Scan for the cell matching the given text and deliver its [X, Y] coordinate at center. 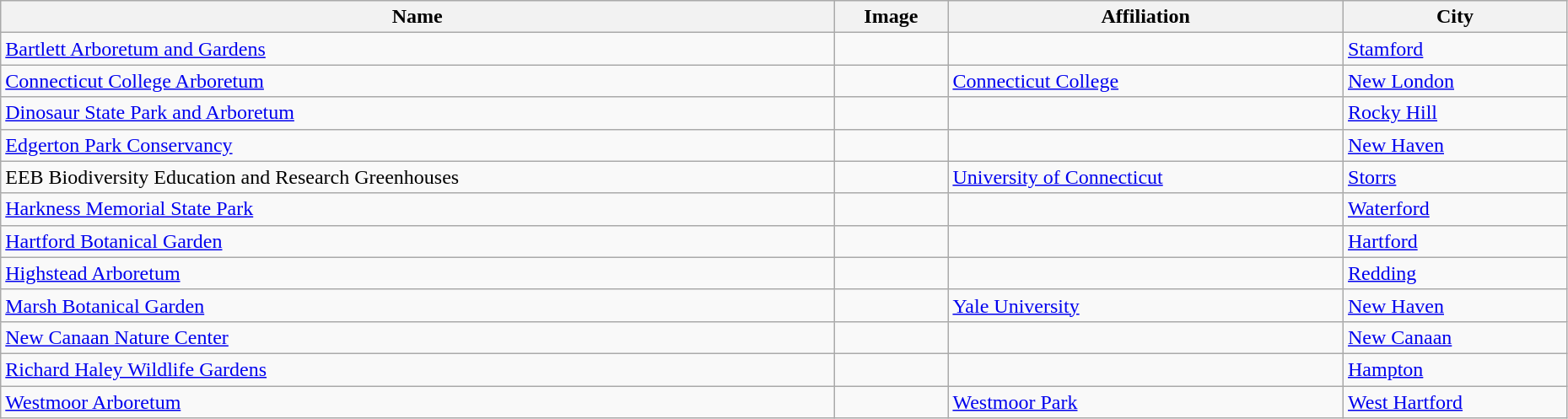
Bartlett Arboretum and Gardens [418, 49]
Storrs [1456, 177]
Richard Haley Wildlife Gardens [418, 369]
Hartford [1456, 241]
EEB Biodiversity Education and Research Greenhouses [418, 177]
Redding [1456, 273]
West Hartford [1456, 402]
Hartford Botanical Garden [418, 241]
Stamford [1456, 49]
Yale University [1145, 305]
Dinosaur State Park and Arboretum [418, 113]
Connecticut College [1145, 81]
Name [418, 17]
Image [891, 17]
Affiliation [1145, 17]
New Canaan Nature Center [418, 337]
City [1456, 17]
Rocky Hill [1456, 113]
Harkness Memorial State Park [418, 209]
Waterford [1456, 209]
Hampton [1456, 369]
New Canaan [1456, 337]
Westmoor Arboretum [418, 402]
Westmoor Park [1145, 402]
Marsh Botanical Garden [418, 305]
University of Connecticut [1145, 177]
Connecticut College Arboretum [418, 81]
New London [1456, 81]
Highstead Arboretum [418, 273]
Edgerton Park Conservancy [418, 145]
